Find where the given text appears and provide that cell's center as [X, Y] coordinate. 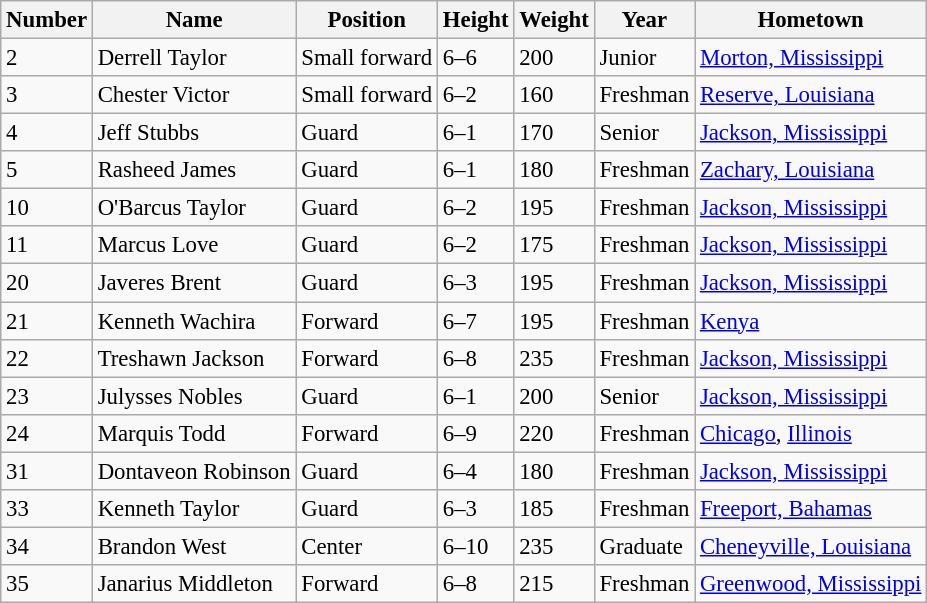
Rasheed James [194, 170]
220 [554, 433]
O'Barcus Taylor [194, 208]
Dontaveon Robinson [194, 471]
215 [554, 584]
Weight [554, 20]
33 [47, 509]
170 [554, 133]
23 [47, 396]
6–6 [476, 58]
Derrell Taylor [194, 58]
5 [47, 170]
Julysses Nobles [194, 396]
Number [47, 20]
3 [47, 95]
24 [47, 433]
35 [47, 584]
Reserve, Louisiana [811, 95]
6–7 [476, 321]
160 [554, 95]
185 [554, 509]
Chester Victor [194, 95]
Javeres Brent [194, 283]
2 [47, 58]
Kenneth Wachira [194, 321]
31 [47, 471]
Greenwood, Mississippi [811, 584]
Graduate [644, 546]
Height [476, 20]
Hometown [811, 20]
Zachary, Louisiana [811, 170]
Jeff Stubbs [194, 133]
6–10 [476, 546]
Marcus Love [194, 245]
Kenneth Taylor [194, 509]
4 [47, 133]
Brandon West [194, 546]
Cheneyville, Louisiana [811, 546]
22 [47, 358]
11 [47, 245]
Name [194, 20]
20 [47, 283]
Junior [644, 58]
Treshawn Jackson [194, 358]
Year [644, 20]
34 [47, 546]
Freeport, Bahamas [811, 509]
Morton, Mississippi [811, 58]
6–4 [476, 471]
Center [367, 546]
Position [367, 20]
Kenya [811, 321]
21 [47, 321]
6–9 [476, 433]
Marquis Todd [194, 433]
Janarius Middleton [194, 584]
175 [554, 245]
Chicago, Illinois [811, 433]
10 [47, 208]
